Return (x, y) of the center of cell containing provided text 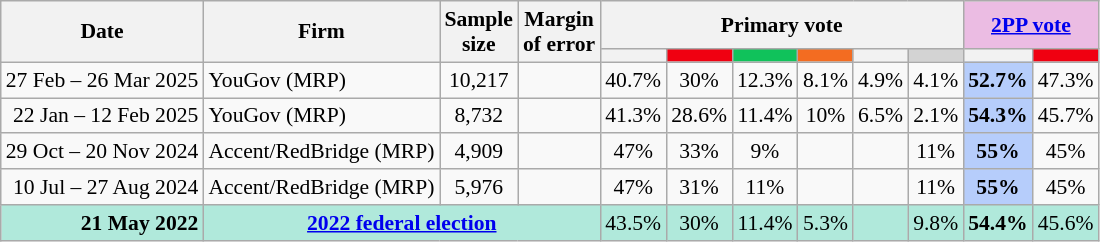
41.3% (633, 116)
2.1% (936, 116)
40.7% (633, 80)
Primary vote (782, 25)
8,732 (479, 116)
8.1% (826, 80)
52.7% (998, 80)
33% (699, 152)
5.3% (826, 223)
Marginof error (559, 32)
12.3% (765, 80)
6.5% (880, 116)
5,976 (479, 187)
2PP vote (1030, 25)
21 May 2022 (102, 223)
22 Jan – 12 Feb 2025 (102, 116)
4,909 (479, 152)
Samplesize (479, 32)
2022 federal election (402, 223)
10% (826, 116)
29 Oct – 20 Nov 2024 (102, 152)
28.6% (699, 116)
9.8% (936, 223)
45.6% (1066, 223)
47.3% (1066, 80)
54.4% (998, 223)
45.7% (1066, 116)
54.3% (998, 116)
4.9% (880, 80)
Date (102, 32)
43.5% (633, 223)
27 Feb – 26 Mar 2025 (102, 80)
10,217 (479, 80)
4.1% (936, 80)
10 Jul – 27 Aug 2024 (102, 187)
31% (699, 187)
Firm (321, 32)
9% (765, 152)
